Search for the cell housing the specified text and yield its [X, Y] center coordinate. 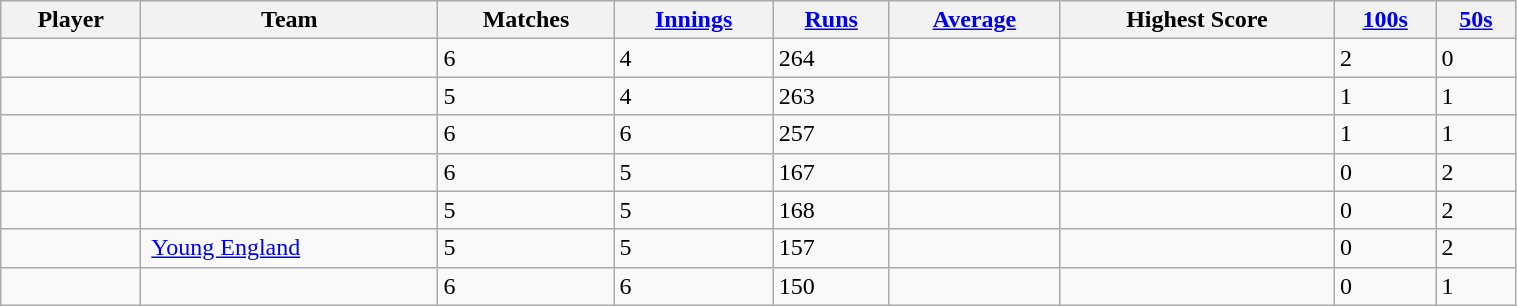
Team [290, 20]
Young England [290, 248]
100s [1385, 20]
Innings [694, 20]
Average [974, 20]
157 [831, 248]
263 [831, 96]
Matches [526, 20]
150 [831, 286]
264 [831, 58]
Highest Score [1198, 20]
167 [831, 172]
168 [831, 210]
Player [71, 20]
50s [1476, 20]
257 [831, 134]
Runs [831, 20]
